Find where the given text appears and provide that cell's center as [x, y] coordinate. 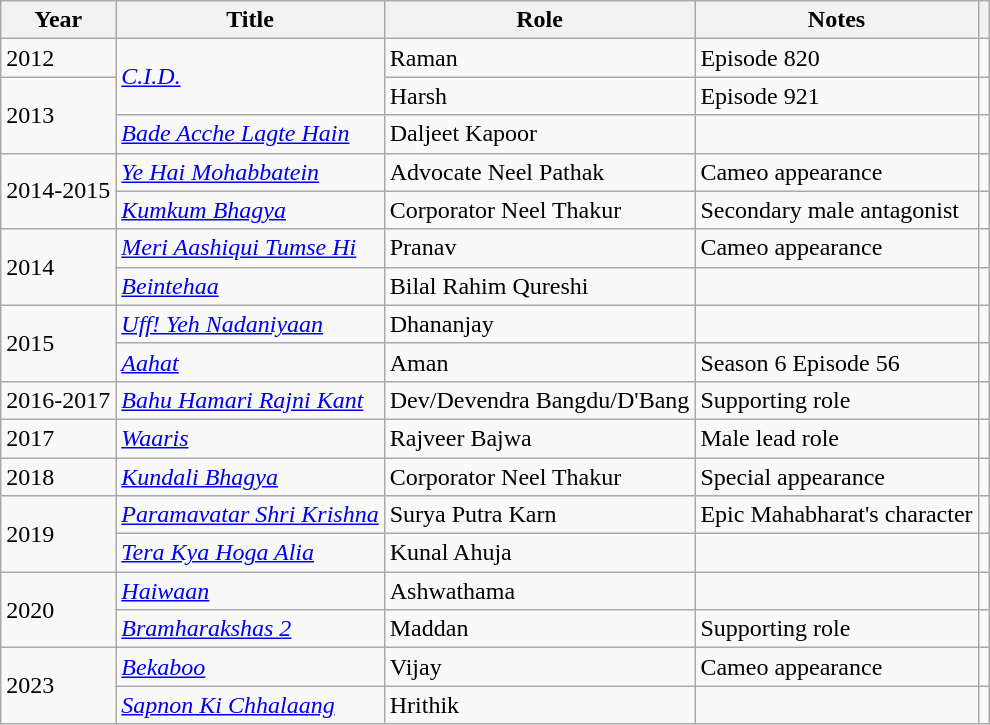
Bade Acche Lagte Hain [250, 134]
2013 [58, 115]
2023 [58, 686]
Aahat [250, 362]
Epic Mahabharat's character [836, 515]
Kunal Ahuja [540, 553]
Bilal Rahim Qureshi [540, 286]
Bekaboo [250, 667]
Bramharakshas 2 [250, 629]
Paramavatar Shri Krishna [250, 515]
Season 6 Episode 56 [836, 362]
Sapnon Ki Chhalaang [250, 705]
Daljeet Kapoor [540, 134]
Raman [540, 58]
Beintehaa [250, 286]
Kundali Bhagya [250, 477]
Ashwathama [540, 591]
2018 [58, 477]
Harsh [540, 96]
Secondary male antagonist [836, 210]
Haiwaan [250, 591]
Waaris [250, 438]
Aman [540, 362]
Dhananjay [540, 324]
Meri Aashiqui Tumse Hi [250, 248]
Advocate Neel Pathak [540, 172]
C.I.D. [250, 77]
Rajveer Bajwa [540, 438]
Role [540, 20]
Special appearance [836, 477]
Male lead role [836, 438]
Pranav [540, 248]
2019 [58, 534]
Tera Kya Hoga Alia [250, 553]
Hrithik [540, 705]
Uff! Yeh Nadaniyaan [250, 324]
Bahu Hamari Rajni Kant [250, 400]
Vijay [540, 667]
2014-2015 [58, 191]
Kumkum Bhagya [250, 210]
Notes [836, 20]
Surya Putra Karn [540, 515]
2017 [58, 438]
Year [58, 20]
Dev/Devendra Bangdu/D'Bang [540, 400]
2016-2017 [58, 400]
2012 [58, 58]
Episode 921 [836, 96]
2015 [58, 343]
2020 [58, 610]
Ye Hai Mohabbatein [250, 172]
Maddan [540, 629]
2014 [58, 267]
Title [250, 20]
Episode 820 [836, 58]
